Locate the cell with the specified text and output its (X, Y) center coordinate. 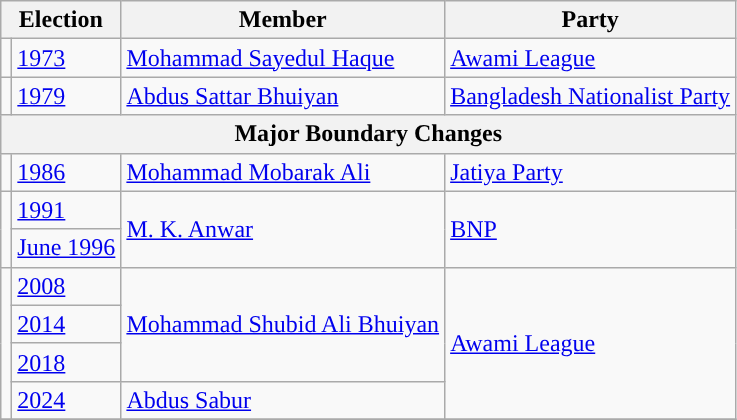
Abdus Sabur (283, 400)
Major Boundary Changes (368, 134)
Member (283, 20)
Mohammad Shubid Ali Bhuiyan (283, 324)
M. K. Anwar (283, 229)
1991 (66, 210)
Bangladesh Nationalist Party (590, 96)
Mohammad Mobarak Ali (283, 172)
2014 (66, 324)
June 1996 (66, 248)
1979 (66, 96)
2024 (66, 400)
1973 (66, 58)
Jatiya Party (590, 172)
Election (61, 20)
2018 (66, 362)
Party (590, 20)
Abdus Sattar Bhuiyan (283, 96)
Mohammad Sayedul Haque (283, 58)
1986 (66, 172)
BNP (590, 229)
2008 (66, 286)
